Pinpoint the cell where the given text exists, returning its [x, y] midpoint coordinate. 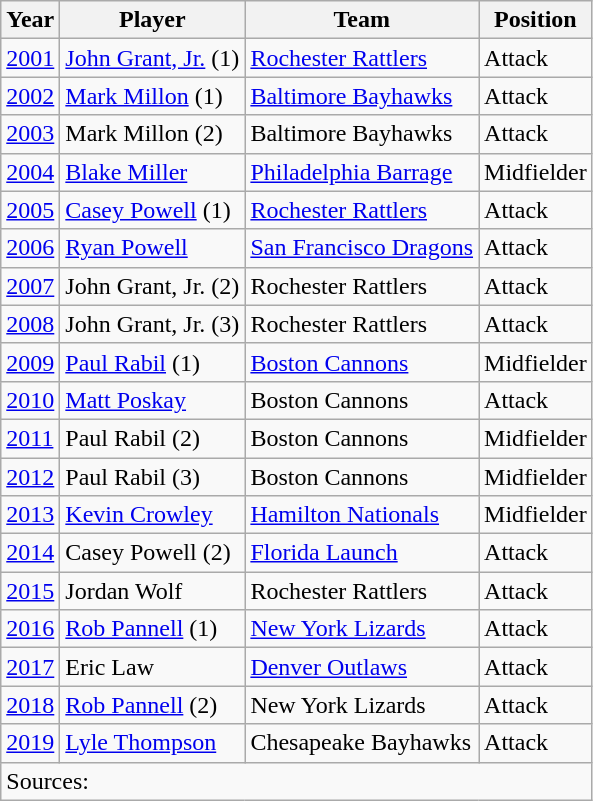
2007 [30, 286]
Florida Launch [362, 553]
Position [536, 20]
Sources: [296, 781]
2014 [30, 553]
Kevin Crowley [152, 515]
Team [362, 20]
Chesapeake Bayhawks [362, 743]
Rob Pannell (2) [152, 705]
Jordan Wolf [152, 591]
Casey Powell (1) [152, 210]
John Grant, Jr. (1) [152, 58]
2004 [30, 172]
San Francisco Dragons [362, 248]
2006 [30, 248]
2003 [30, 134]
Philadelphia Barrage [362, 172]
2002 [30, 96]
Year [30, 20]
2010 [30, 400]
2005 [30, 210]
2018 [30, 705]
Paul Rabil (3) [152, 477]
Mark Millon (1) [152, 96]
Lyle Thompson [152, 743]
Blake Miller [152, 172]
Ryan Powell [152, 248]
Hamilton Nationals [362, 515]
2011 [30, 438]
2017 [30, 667]
Player [152, 20]
Paul Rabil (2) [152, 438]
2013 [30, 515]
Mark Millon (2) [152, 134]
2019 [30, 743]
2015 [30, 591]
John Grant, Jr. (2) [152, 286]
2001 [30, 58]
Denver Outlaws [362, 667]
Casey Powell (2) [152, 553]
Eric Law [152, 667]
2008 [30, 324]
Paul Rabil (1) [152, 362]
Matt Poskay [152, 400]
2016 [30, 629]
Rob Pannell (1) [152, 629]
John Grant, Jr. (3) [152, 324]
2012 [30, 477]
2009 [30, 362]
